Identify which cell holds the provided text, then report its [X, Y] central coordinate. 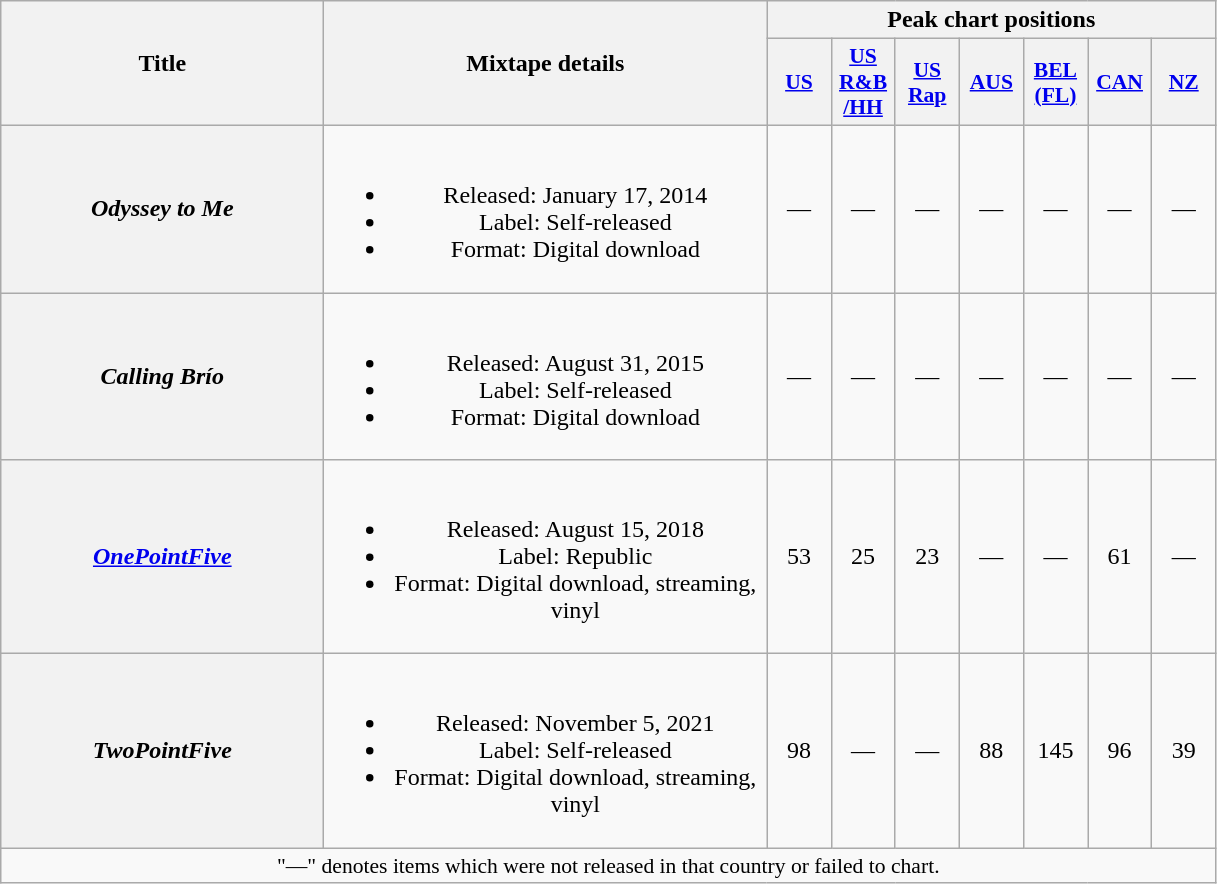
USRap [927, 82]
23 [927, 557]
Mixtape details [546, 64]
USR&B/HH [863, 82]
39 [1184, 751]
TwoPointFive [162, 751]
96 [1120, 751]
25 [863, 557]
Odyssey to Me [162, 208]
OnePointFive [162, 557]
Calling Brío [162, 376]
Released: January 17, 2014Label: Self-releasedFormat: Digital download [546, 208]
88 [991, 751]
Released: August 15, 2018Label: RepublicFormat: Digital download, streaming, vinyl [546, 557]
AUS [991, 82]
"—" denotes items which were not released in that country or failed to chart. [608, 866]
NZ [1184, 82]
61 [1120, 557]
145 [1055, 751]
Released: August 31, 2015Label: Self-releasedFormat: Digital download [546, 376]
Released: November 5, 2021Label: Self-releasedFormat: Digital download, streaming, vinyl [546, 751]
98 [799, 751]
53 [799, 557]
CAN [1120, 82]
BEL(FL) [1055, 82]
US [799, 82]
Peak chart positions [992, 20]
Title [162, 64]
